From the cell containing the given text, extract its center point as [X, Y] coordinate. 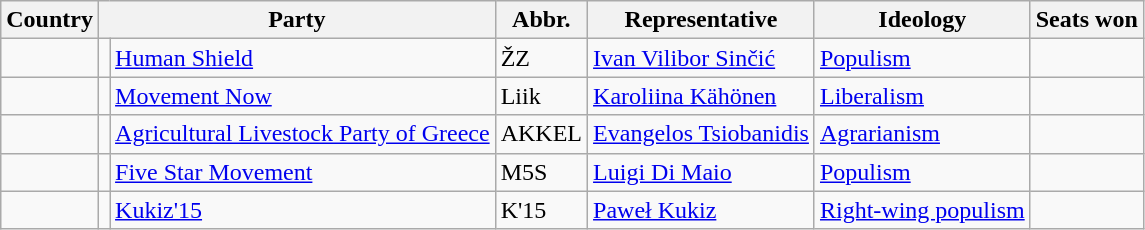
Ivan Vilibor Sinčić [702, 58]
Abbr. [541, 20]
Seats won [1086, 20]
Party [296, 20]
Agrarianism [922, 134]
Karoliina Kähönen [702, 96]
AKKEL [541, 134]
Evangelos Tsiobanidis [702, 134]
Liberalism [922, 96]
Agricultural Livestock Party of Greece [303, 134]
Kukiz'15 [303, 210]
Human Shield [303, 58]
K'15 [541, 210]
Liik [541, 96]
Five Star Movement [303, 172]
Right-wing populism [922, 210]
Movement Now [303, 96]
Paweł Kukiz [702, 210]
Luigi Di Maio [702, 172]
Representative [702, 20]
Ideology [922, 20]
Country [50, 20]
M5S [541, 172]
ŽZ [541, 58]
